Provide the (x, y) coordinate of the cell's center where the given text is located.  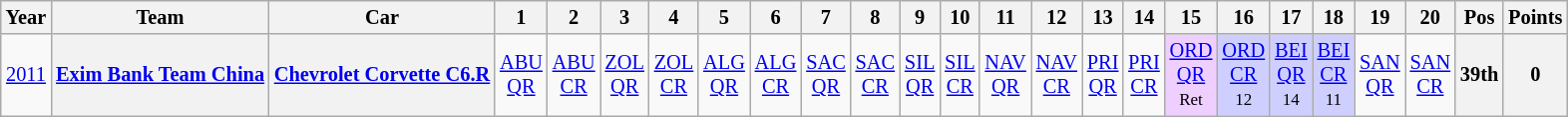
4 (674, 17)
ORDQRRet (1191, 75)
16 (1243, 17)
1 (521, 17)
13 (1103, 17)
ORDCR12 (1243, 75)
ZOLCR (674, 75)
Exim Bank Team China (160, 75)
12 (1057, 17)
9 (920, 17)
SANQR (1379, 75)
BEIQR14 (1291, 75)
10 (960, 17)
SILCR (960, 75)
14 (1143, 17)
ZOLQR (624, 75)
SANCR (1430, 75)
Team (160, 17)
ABUQR (521, 75)
SACCR (876, 75)
NAVQR (1005, 75)
ALGCR (776, 75)
0 (1535, 75)
2011 (26, 75)
NAVCR (1057, 75)
20 (1430, 17)
ALGQR (724, 75)
3 (624, 17)
Pos (1479, 17)
Chevrolet Corvette C6.R (382, 75)
17 (1291, 17)
19 (1379, 17)
Year (26, 17)
11 (1005, 17)
PRICR (1143, 75)
18 (1335, 17)
Points (1535, 17)
15 (1191, 17)
PRIQR (1103, 75)
SACQR (826, 75)
6 (776, 17)
7 (826, 17)
2 (575, 17)
BEICR11 (1335, 75)
SILQR (920, 75)
Car (382, 17)
5 (724, 17)
ABUCR (575, 75)
8 (876, 17)
39th (1479, 75)
